Find where the given text appears and provide that cell's center as [x, y] coordinate. 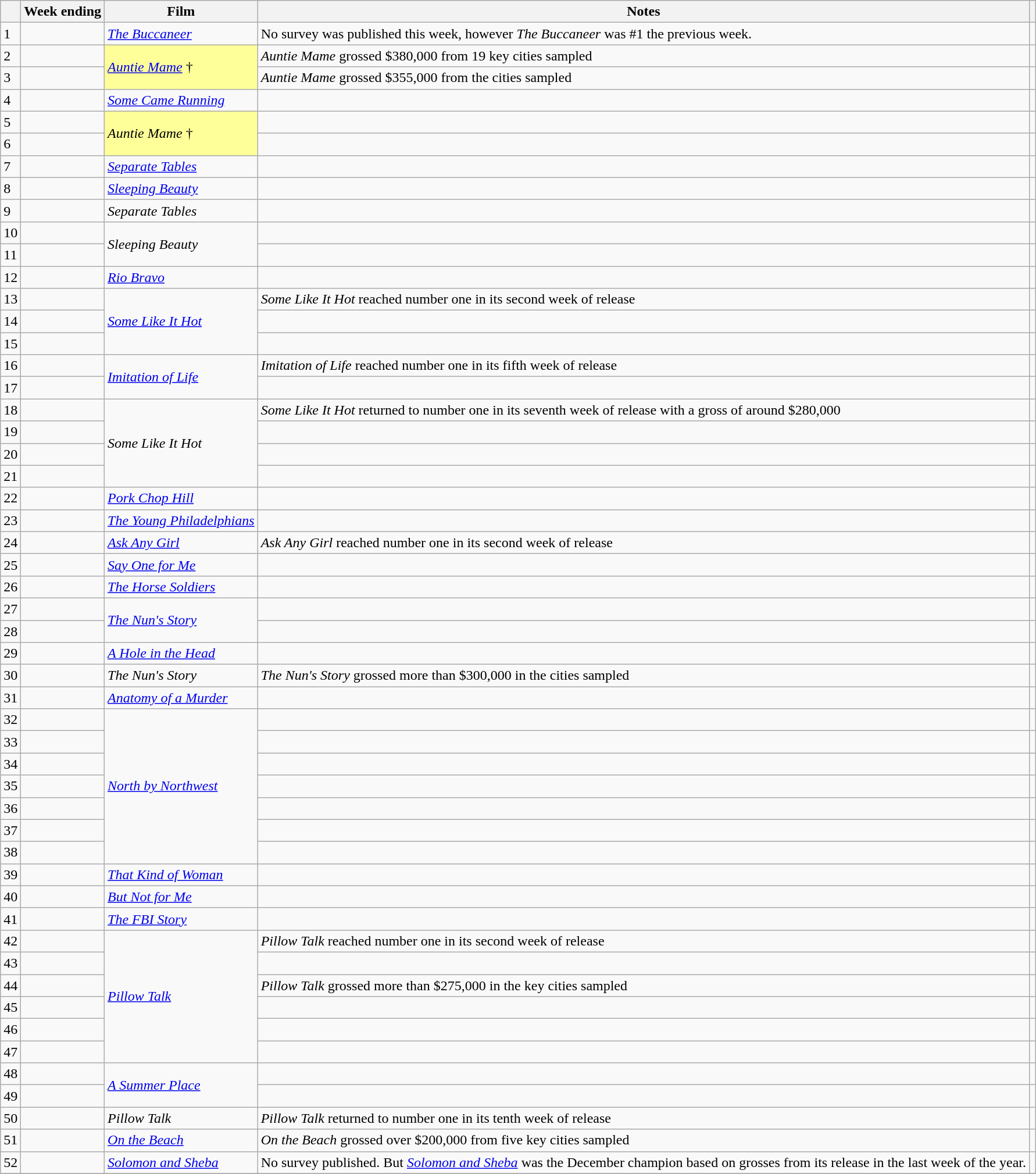
Some Came Running [181, 100]
No survey was published this week, however The Buccaneer was #1 the previous week. [643, 34]
On the Beach grossed over $200,000 from five key cities sampled [643, 1140]
Rio Bravo [181, 277]
52 [10, 1162]
On the Beach [181, 1140]
Pillow Talk reached number one in its second week of release [643, 941]
48 [10, 1074]
Some Like It Hot reached number one in its second week of release [643, 299]
32 [10, 720]
34 [10, 764]
12 [10, 277]
Ask Any Girl reached number one in its second week of release [643, 543]
8 [10, 188]
30 [10, 676]
The FBI Story [181, 919]
The Buccaneer [181, 34]
51 [10, 1140]
31 [10, 698]
25 [10, 565]
North by Northwest [181, 786]
45 [10, 1008]
36 [10, 808]
Anatomy of a Murder [181, 698]
That Kind of Woman [181, 875]
15 [10, 344]
29 [10, 654]
Some Like It Hot returned to number one in its seventh week of release with a gross of around $280,000 [643, 410]
37 [10, 830]
27 [10, 609]
Imitation of Life reached number one in its fifth week of release [643, 366]
35 [10, 786]
39 [10, 875]
Say One for Me [181, 565]
49 [10, 1096]
Pillow Talk returned to number one in its tenth week of release [643, 1118]
40 [10, 897]
Solomon and Sheba [181, 1162]
But Not for Me [181, 897]
33 [10, 742]
Notes [643, 12]
38 [10, 852]
6 [10, 144]
9 [10, 210]
42 [10, 941]
7 [10, 166]
Auntie Mame grossed $355,000 from the cities sampled [643, 78]
41 [10, 919]
2 [10, 56]
10 [10, 233]
3 [10, 78]
The Horse Soldiers [181, 587]
26 [10, 587]
44 [10, 986]
11 [10, 255]
17 [10, 388]
16 [10, 366]
The Young Philadelphians [181, 520]
14 [10, 322]
47 [10, 1052]
13 [10, 299]
18 [10, 410]
43 [10, 963]
46 [10, 1030]
Pork Chop Hill [181, 498]
19 [10, 432]
50 [10, 1118]
1 [10, 34]
4 [10, 100]
Pillow Talk grossed more than $275,000 in the key cities sampled [643, 986]
20 [10, 454]
Ask Any Girl [181, 543]
Week ending [63, 12]
Auntie Mame grossed $380,000 from 19 key cities sampled [643, 56]
23 [10, 520]
A Hole in the Head [181, 654]
Imitation of Life [181, 377]
Film [181, 12]
21 [10, 476]
5 [10, 122]
A Summer Place [181, 1085]
28 [10, 631]
24 [10, 543]
No survey published. But Solomon and Sheba was the December champion based on grosses from its release in the last week of the year. [643, 1162]
22 [10, 498]
The Nun's Story grossed more than $300,000 in the cities sampled [643, 676]
